Scan for the cell matching the given text and deliver its [X, Y] coordinate at center. 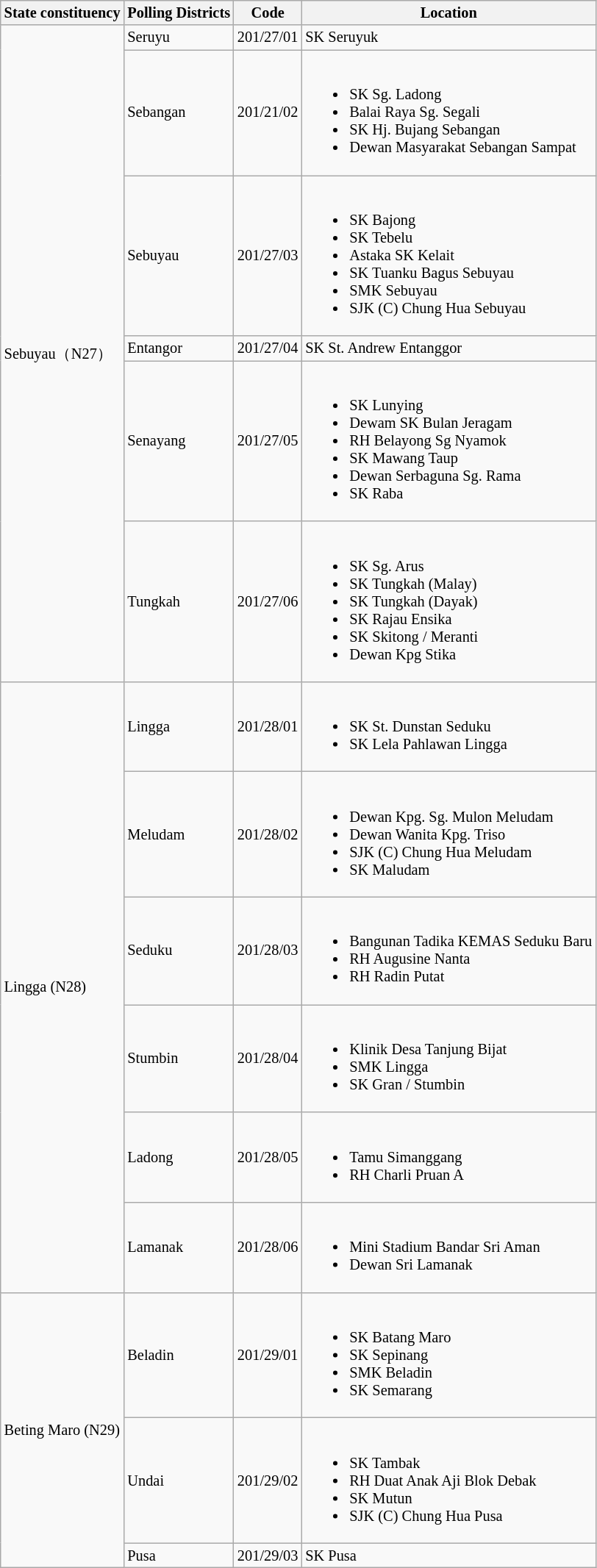
SK Sg. LadongBalai Raya Sg. SegaliSK Hj. Bujang SebanganDewan Masyarakat Sebangan Sampat [448, 112]
Bangunan Tadika KEMAS Seduku BaruRH Augusine NantaRH Radin Putat [448, 951]
Location [448, 12]
Tungkah [179, 601]
Senayang [179, 440]
Klinik Desa Tanjung BijatSMK LinggaSK Gran / Stumbin [448, 1058]
SK Pusa [448, 1556]
Meludam [179, 834]
Lingga (N28) [62, 987]
Beladin [179, 1355]
201/29/01 [268, 1355]
201/28/06 [268, 1247]
201/29/03 [268, 1556]
201/27/01 [268, 37]
Polling Districts [179, 12]
SK BajongSK TebeluAstaka SK KelaitSK Tuanku Bagus SebuyauSMK SebuyauSJK (C) Chung Hua Sebuyau [448, 255]
SK LunyingDewam SK Bulan JeragamRH Belayong Sg NyamokSK Mawang TaupDewan Serbaguna Sg. RamaSK Raba [448, 440]
Seduku [179, 951]
201/27/04 [268, 348]
201/28/02 [268, 834]
SK St. Dunstan SedukuSK Lela Pahlawan Lingga [448, 726]
201/27/03 [268, 255]
Mini Stadium Bandar Sri AmanDewan Sri Lamanak [448, 1247]
SK St. Andrew Entanggor [448, 348]
SK Seruyuk [448, 37]
SK Batang MaroSK SepinangSMK BeladinSK Semarang [448, 1355]
201/21/02 [268, 112]
Dewan Kpg. Sg. Mulon MeludamDewan Wanita Kpg. TrisoSJK (C) Chung Hua MeludamSK Maludam [448, 834]
State constituency [62, 12]
Pusa [179, 1556]
Tamu SimanggangRH Charli Pruan A [448, 1157]
Beting Maro (N29) [62, 1431]
Sebangan [179, 112]
201/27/05 [268, 440]
Sebuyau [179, 255]
Ladong [179, 1157]
Code [268, 12]
Stumbin [179, 1058]
SK Sg. ArusSK Tungkah (Malay)SK Tungkah (Dayak)SK Rajau EnsikaSK Skitong / MerantiDewan Kpg Stika [448, 601]
Lingga [179, 726]
201/29/02 [268, 1480]
Undai [179, 1480]
Entangor [179, 348]
Seruyu [179, 37]
201/28/04 [268, 1058]
Lamanak [179, 1247]
201/27/06 [268, 601]
Sebuyau（N27） [62, 353]
201/28/01 [268, 726]
201/28/05 [268, 1157]
SK TambakRH Duat Anak Aji Blok DebakSK MutunSJK (C) Chung Hua Pusa [448, 1480]
201/28/03 [268, 951]
